Scan for the cell matching the given text and deliver its [X, Y] coordinate at center. 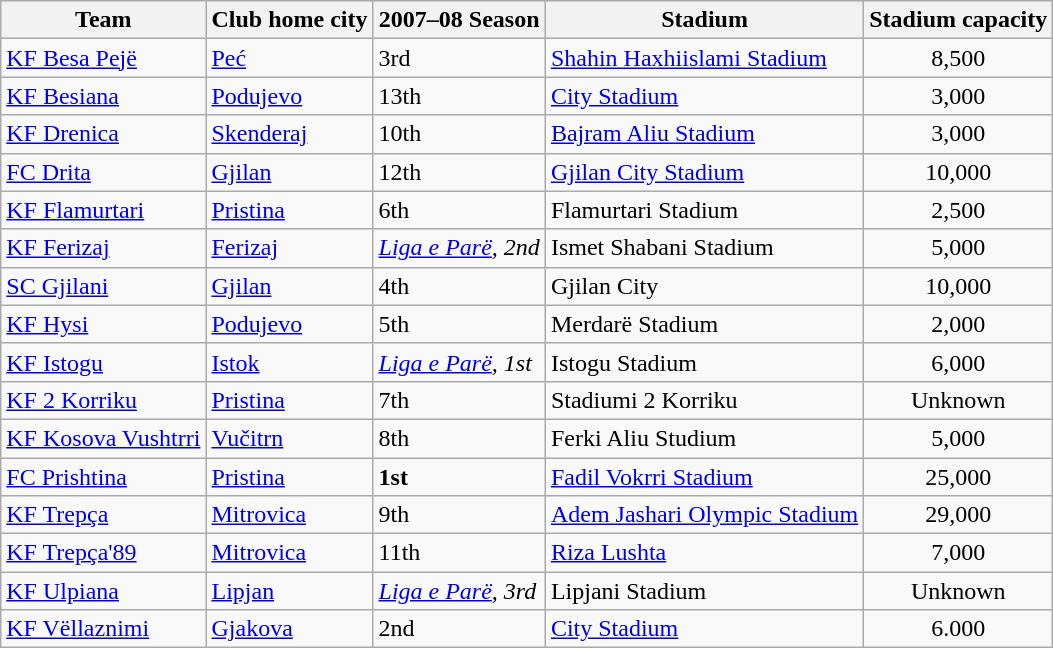
Gjakova [290, 629]
10th [459, 134]
6.000 [958, 629]
7th [459, 400]
Stadiumi 2 Korriku [704, 400]
FC Prishtina [104, 477]
Peć [290, 58]
2007–08 Season [459, 20]
2nd [459, 629]
12th [459, 172]
25,000 [958, 477]
FC Drita [104, 172]
Ferki Aliu Studium [704, 438]
Club home city [290, 20]
2,500 [958, 210]
1st [459, 477]
11th [459, 553]
Flamurtari Stadium [704, 210]
2,000 [958, 324]
Istok [290, 362]
Gjilan City [704, 286]
6th [459, 210]
Vučitrn [290, 438]
Merdarë Stadium [704, 324]
6,000 [958, 362]
Adem Jashari Olympic Stadium [704, 515]
KF 2 Korriku [104, 400]
Lipjan [290, 591]
KF Vëllaznimi [104, 629]
Gjilan City Stadium [704, 172]
Istogu Stadium [704, 362]
4th [459, 286]
29,000 [958, 515]
KF Besa Pejë [104, 58]
Liga e Parë, 2nd [459, 248]
KF Flamurtari [104, 210]
KF Drenica [104, 134]
Team [104, 20]
Shahin Haxhiislami Stadium [704, 58]
Ismet Shabani Stadium [704, 248]
Riza Lushta [704, 553]
SC Gjilani [104, 286]
9th [459, 515]
KF Trepça'89 [104, 553]
Fadil Vokrri Stadium [704, 477]
5th [459, 324]
KF Kosova Vushtrri [104, 438]
13th [459, 96]
Skenderaj [290, 134]
KF Trepça [104, 515]
3rd [459, 58]
Stadium capacity [958, 20]
Ferizaj [290, 248]
KF Ulpiana [104, 591]
8th [459, 438]
KF Istogu [104, 362]
7,000 [958, 553]
KF Ferizaj [104, 248]
Stadium [704, 20]
KF Besiana [104, 96]
8,500 [958, 58]
Lipjani Stadium [704, 591]
Liga e Parë, 1st [459, 362]
Liga e Parë, 3rd [459, 591]
Bajram Aliu Stadium [704, 134]
KF Hysi [104, 324]
